Search for the cell housing the specified text and yield its [X, Y] center coordinate. 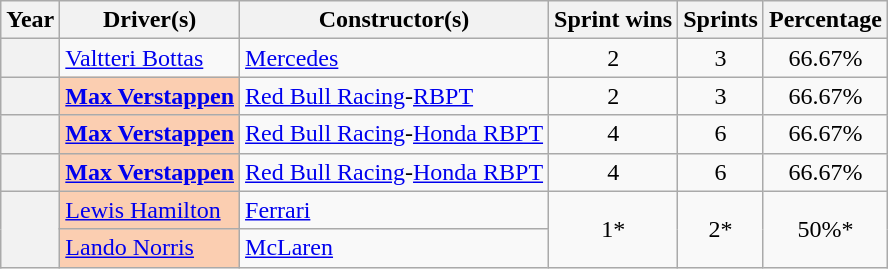
Constructor(s) [394, 20]
Driver(s) [150, 20]
Lando Norris [150, 248]
Percentage [825, 20]
Year [30, 20]
Valtteri Bottas [150, 58]
Lewis Hamilton [150, 210]
Mercedes [394, 58]
1* [614, 229]
Ferrari [394, 210]
Sprint wins [614, 20]
McLaren [394, 248]
2* [721, 229]
Sprints [721, 20]
Red Bull Racing-RBPT [394, 96]
50%* [825, 229]
